Search for the cell housing the specified text and yield its (X, Y) center coordinate. 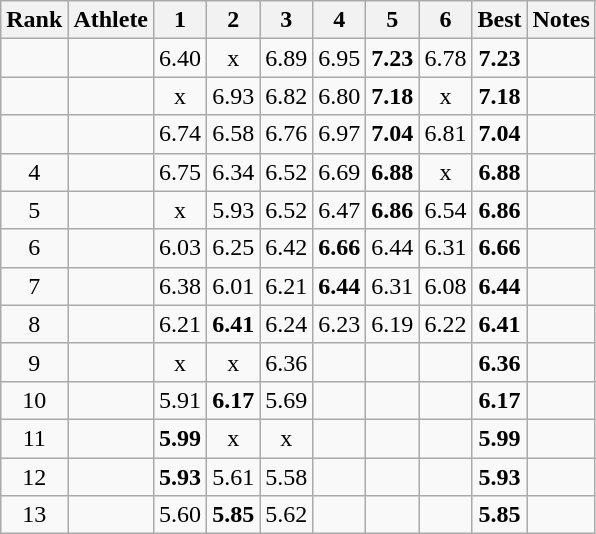
13 (34, 515)
Best (500, 20)
6.22 (446, 324)
6.38 (180, 286)
6.23 (340, 324)
6.93 (234, 96)
6.97 (340, 134)
6.19 (392, 324)
12 (34, 477)
6.69 (340, 172)
5.58 (286, 477)
2 (234, 20)
6.89 (286, 58)
6.76 (286, 134)
6.08 (446, 286)
6.54 (446, 210)
7 (34, 286)
8 (34, 324)
6.95 (340, 58)
Athlete (111, 20)
6.03 (180, 248)
5.62 (286, 515)
6.42 (286, 248)
1 (180, 20)
6.58 (234, 134)
5.61 (234, 477)
6.01 (234, 286)
Rank (34, 20)
3 (286, 20)
6.75 (180, 172)
5.91 (180, 400)
6.80 (340, 96)
6.25 (234, 248)
11 (34, 438)
6.47 (340, 210)
5.69 (286, 400)
6.34 (234, 172)
6.82 (286, 96)
5.60 (180, 515)
6.78 (446, 58)
9 (34, 362)
6.74 (180, 134)
6.24 (286, 324)
6.40 (180, 58)
Notes (561, 20)
10 (34, 400)
6.81 (446, 134)
